Return (x, y) of the center of cell containing provided text 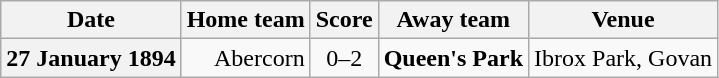
Date (91, 20)
Away team (453, 20)
27 January 1894 (91, 58)
0–2 (344, 58)
Abercorn (246, 58)
Ibrox Park, Govan (624, 58)
Queen's Park (453, 58)
Venue (624, 20)
Home team (246, 20)
Score (344, 20)
